For the text-containing cell, return its midpoint in [X, Y] coordinate format. 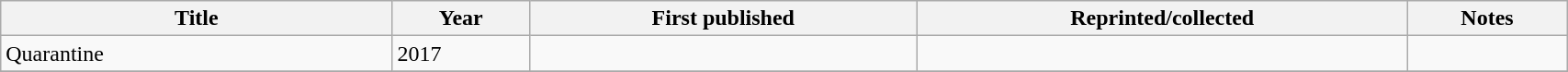
Title [197, 18]
Reprinted/collected [1162, 18]
Notes [1486, 18]
First published [724, 18]
2017 [461, 54]
Quarantine [197, 54]
Year [461, 18]
